Output the (x, y) coordinate of the center of the cell containing the given text.  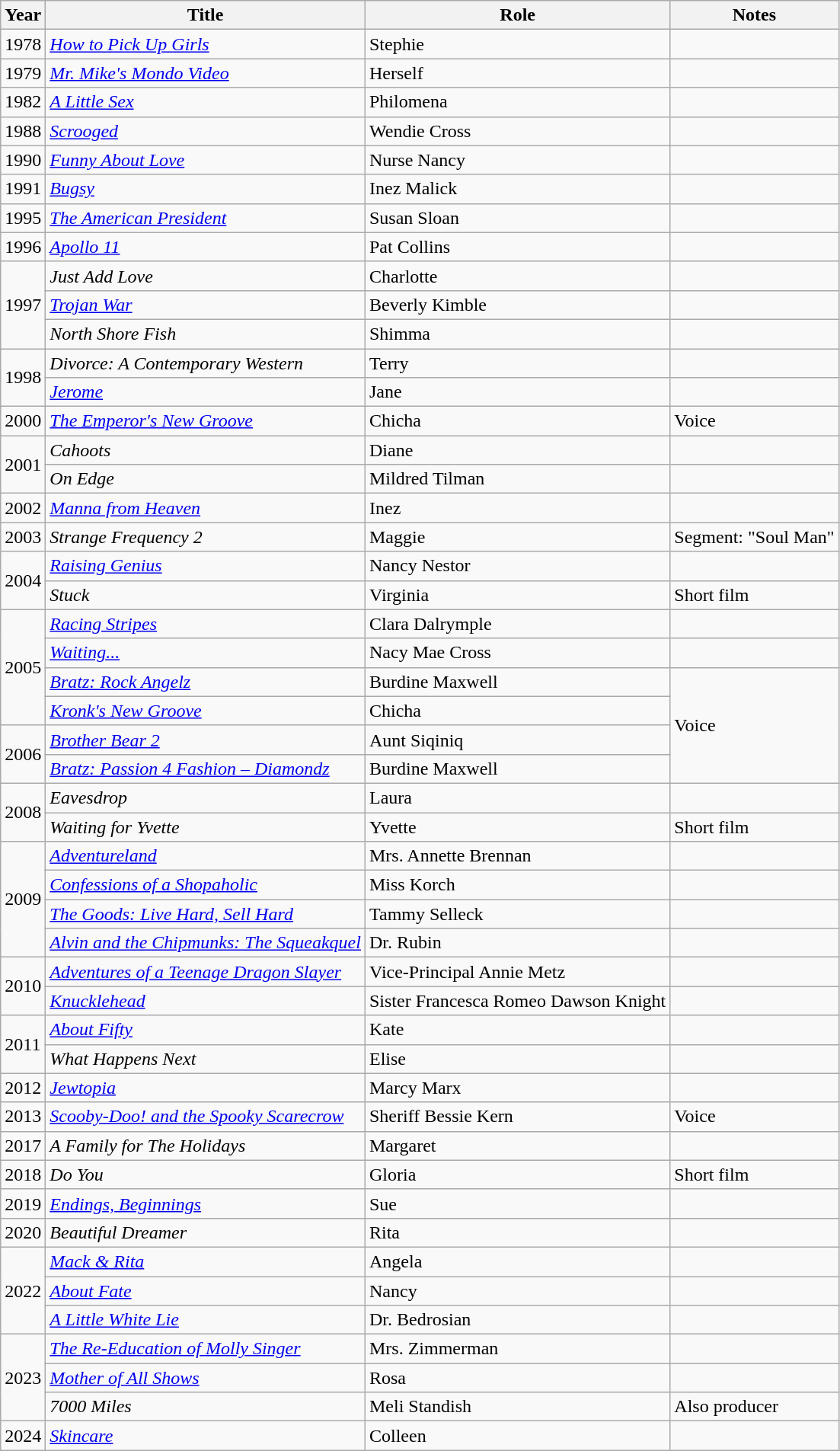
Philomena (517, 102)
Title (206, 15)
Shimma (517, 334)
Notes (754, 15)
2004 (23, 580)
Trojan War (206, 305)
Endings, Beginnings (206, 1203)
Colleen (517, 1436)
The Re-Education of Molly Singer (206, 1349)
Funny About Love (206, 160)
Meli Standish (517, 1407)
1997 (23, 305)
Dr. Rubin (517, 943)
Herself (517, 73)
Sheriff Bessie Kern (517, 1117)
1979 (23, 73)
Brother Bear 2 (206, 740)
Jane (517, 392)
Virginia (517, 595)
Sister Francesca Romeo Dawson Knight (517, 1001)
Strange Frequency 2 (206, 537)
How to Pick Up Girls (206, 44)
Bugsy (206, 189)
2005 (23, 667)
Terry (517, 363)
Waiting... (206, 653)
2013 (23, 1117)
Nancy Nestor (517, 566)
About Fifty (206, 1030)
Dr. Bedrosian (517, 1320)
The American President (206, 218)
Angela (517, 1261)
Year (23, 15)
Stephie (517, 44)
2000 (23, 421)
2011 (23, 1044)
Role (517, 15)
2023 (23, 1378)
The Emperor's New Groove (206, 421)
Margaret (517, 1146)
2018 (23, 1175)
2017 (23, 1146)
2006 (23, 754)
Eavesdrop (206, 797)
Kronk's New Groove (206, 711)
Laura (517, 797)
Waiting for Yvette (206, 826)
Charlotte (517, 276)
Divorce: A Contemporary Western (206, 363)
Rita (517, 1232)
Jerome (206, 392)
Apollo 11 (206, 247)
2003 (23, 537)
Nacy Mae Cross (517, 653)
2019 (23, 1203)
2022 (23, 1290)
Maggie (517, 537)
Rosa (517, 1378)
Also producer (754, 1407)
Clara Dalrymple (517, 624)
Adventures of a Teenage Dragon Slayer (206, 972)
Alvin and the Chipmunks: The Squeakquel (206, 943)
1990 (23, 160)
1988 (23, 131)
On Edge (206, 479)
Adventureland (206, 856)
2001 (23, 465)
The Goods: Live Hard, Sell Hard (206, 914)
Mildred Tilman (517, 479)
Vice-Principal Annie Metz (517, 972)
Aunt Siqiniq (517, 740)
2008 (23, 812)
Do You (206, 1175)
2002 (23, 508)
1978 (23, 44)
Elise (517, 1059)
Yvette (517, 826)
Inez Malick (517, 189)
Mack & Rita (206, 1261)
Jewtopia (206, 1088)
Susan Sloan (517, 218)
1991 (23, 189)
2024 (23, 1436)
What Happens Next (206, 1059)
Knucklehead (206, 1001)
Stuck (206, 595)
7000 Miles (206, 1407)
Skincare (206, 1436)
Kate (517, 1030)
Mother of All Shows (206, 1378)
Sue (517, 1203)
North Shore Fish (206, 334)
Beverly Kimble (517, 305)
Beautiful Dreamer (206, 1232)
Wendie Cross (517, 131)
Just Add Love (206, 276)
Mr. Mike's Mondo Video (206, 73)
Inez (517, 508)
Segment: "Soul Man" (754, 537)
1982 (23, 102)
Scooby-Doo! and the Spooky Scarecrow (206, 1117)
Raising Genius (206, 566)
Miss Korch (517, 885)
1996 (23, 247)
Bratz: Passion 4 Fashion – Diamondz (206, 769)
A Little Sex (206, 102)
Racing Stripes (206, 624)
Tammy Selleck (517, 914)
2009 (23, 900)
Scrooged (206, 131)
Mrs. Zimmerman (517, 1349)
Nancy (517, 1291)
Pat Collins (517, 247)
1998 (23, 378)
2010 (23, 986)
Confessions of a Shopaholic (206, 885)
A Little White Lie (206, 1320)
Nurse Nancy (517, 160)
Bratz: Rock Angelz (206, 682)
2020 (23, 1232)
Cahoots (206, 450)
Diane (517, 450)
Marcy Marx (517, 1088)
Mrs. Annette Brennan (517, 856)
2012 (23, 1088)
About Fate (206, 1291)
Gloria (517, 1175)
1995 (23, 218)
A Family for The Holidays (206, 1146)
Manna from Heaven (206, 508)
